Scan for the cell matching the given text and deliver its [X, Y] coordinate at center. 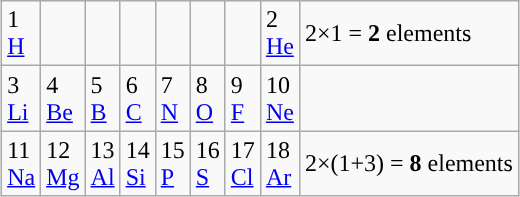
17Cl [242, 164]
2×1 = 2 elements [408, 34]
16S [208, 164]
14Si [138, 164]
9F [242, 98]
11Na [22, 164]
6C [138, 98]
4Be [63, 98]
15P [172, 164]
13Al [102, 164]
3Li [22, 98]
8O [208, 98]
2×(1+3) = 8 elements [408, 164]
1H [22, 34]
7N [172, 98]
5B [102, 98]
10Ne [280, 98]
2He [280, 34]
12Mg [63, 164]
18Ar [280, 164]
